Detect which cell encompasses the target text, then output its (x, y) center coordinate. 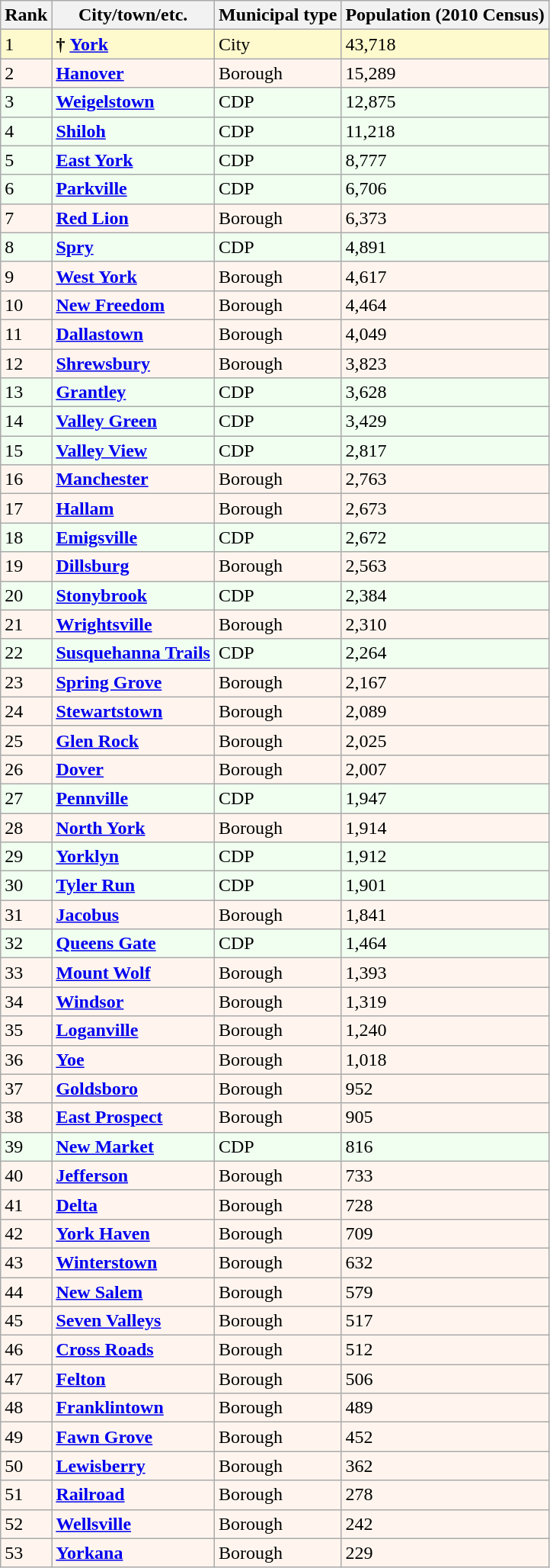
2,817 (445, 451)
Railroad (133, 1495)
1,464 (445, 944)
1,393 (445, 973)
6,706 (445, 189)
35 (26, 1031)
Hallam (133, 508)
Susquehanna Trails (133, 653)
30 (26, 886)
Wellsville (133, 1524)
452 (445, 1437)
10 (26, 305)
7 (26, 218)
19 (26, 566)
Windsor (133, 1002)
Jefferson (133, 1175)
50 (26, 1466)
47 (26, 1379)
11,218 (445, 131)
51 (26, 1495)
2,167 (445, 682)
Glen Rock (133, 740)
Stonybrook (133, 595)
14 (26, 422)
2,672 (445, 537)
32 (26, 944)
York Haven (133, 1233)
East York (133, 160)
38 (26, 1117)
Franklintown (133, 1408)
4,891 (445, 247)
1,319 (445, 1002)
44 (26, 1292)
1,901 (445, 886)
40 (26, 1175)
42 (26, 1233)
242 (445, 1524)
Queens Gate (133, 944)
4,464 (445, 305)
21 (26, 624)
Stewartstown (133, 711)
37 (26, 1089)
New Salem (133, 1292)
† York (133, 44)
Yoe (133, 1060)
Municipal type (277, 15)
2,384 (445, 595)
1,841 (445, 915)
53 (26, 1553)
2,089 (445, 711)
Loganville (133, 1031)
41 (26, 1204)
12,875 (445, 102)
1,018 (445, 1060)
West York (133, 276)
632 (445, 1262)
517 (445, 1321)
362 (445, 1466)
4,049 (445, 334)
Winterstown (133, 1262)
Spry (133, 247)
North York (133, 827)
Cross Roads (133, 1350)
728 (445, 1204)
489 (445, 1408)
45 (26, 1321)
3 (26, 102)
Spring Grove (133, 682)
2,007 (445, 769)
Delta (133, 1204)
49 (26, 1437)
East Prospect (133, 1117)
25 (26, 740)
2,025 (445, 740)
Wrightsville (133, 624)
Tyler Run (133, 886)
709 (445, 1233)
506 (445, 1379)
11 (26, 334)
New Freedom (133, 305)
23 (26, 682)
27 (26, 798)
17 (26, 508)
3,628 (445, 393)
Grantley (133, 393)
28 (26, 827)
48 (26, 1408)
Valley View (133, 451)
6 (26, 189)
31 (26, 915)
8,777 (445, 160)
Jacobus (133, 915)
Red Lion (133, 218)
15 (26, 451)
29 (26, 857)
Shrewsbury (133, 364)
Lewisberry (133, 1466)
905 (445, 1117)
2,264 (445, 653)
Pennville (133, 798)
13 (26, 393)
52 (26, 1524)
278 (445, 1495)
Dover (133, 769)
Dillsburg (133, 566)
816 (445, 1146)
8 (26, 247)
New Market (133, 1146)
Hanover (133, 73)
1 (26, 44)
9 (26, 276)
Goldsboro (133, 1089)
2,563 (445, 566)
1,947 (445, 798)
Felton (133, 1379)
5 (26, 160)
Weigelstown (133, 102)
33 (26, 973)
Dallastown (133, 334)
1,912 (445, 857)
Parkville (133, 189)
733 (445, 1175)
22 (26, 653)
City (277, 44)
26 (26, 769)
2,763 (445, 479)
24 (26, 711)
34 (26, 1002)
18 (26, 537)
3,823 (445, 364)
46 (26, 1350)
Emigsville (133, 537)
36 (26, 1060)
Rank (26, 15)
1,240 (445, 1031)
6,373 (445, 218)
Seven Valleys (133, 1321)
Fawn Grove (133, 1437)
Valley Green (133, 422)
39 (26, 1146)
20 (26, 595)
43 (26, 1262)
Yorklyn (133, 857)
43,718 (445, 44)
Shiloh (133, 131)
15,289 (445, 73)
Yorkana (133, 1553)
2 (26, 73)
Manchester (133, 479)
512 (445, 1350)
16 (26, 479)
579 (445, 1292)
952 (445, 1089)
City/town/etc. (133, 15)
12 (26, 364)
229 (445, 1553)
Mount Wolf (133, 973)
1,914 (445, 827)
2,673 (445, 508)
2,310 (445, 624)
3,429 (445, 422)
4 (26, 131)
4,617 (445, 276)
Population (2010 Census) (445, 15)
